From the cell containing the given text, extract its center point as (x, y) coordinate. 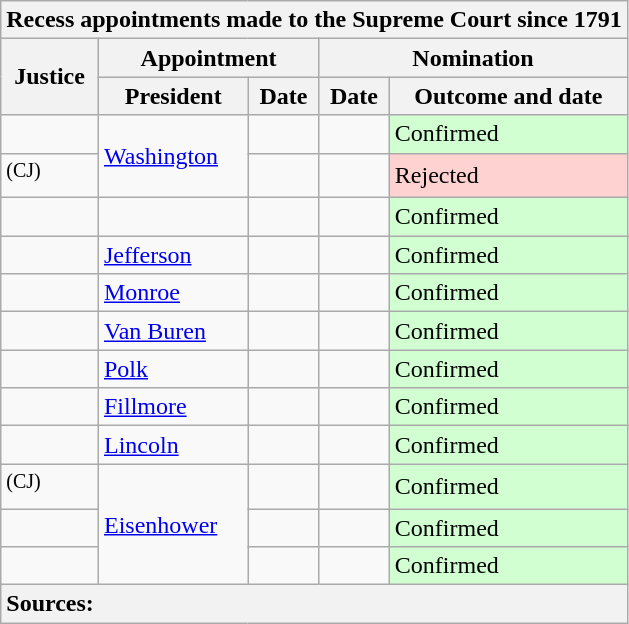
Polk (173, 369)
Sources: (314, 604)
Outcome and date (508, 96)
Washington (173, 156)
Lincoln (173, 445)
Justice (50, 77)
Jefferson (173, 255)
Recess appointments made to the Supreme Court since 1791 (314, 20)
Appointment (208, 58)
Eisenhower (173, 524)
Rejected (508, 176)
President (173, 96)
Van Buren (173, 331)
Fillmore (173, 407)
Nomination (474, 58)
Monroe (173, 293)
